Find where the given text appears and provide that cell's center as (X, Y) coordinate. 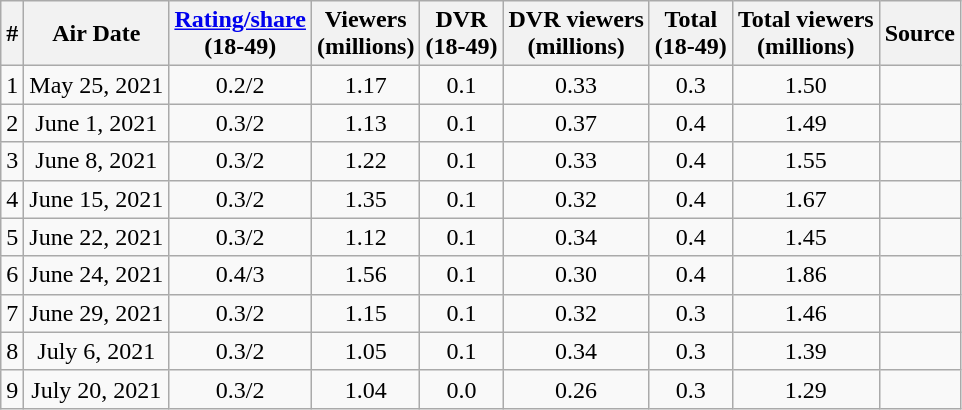
7 (12, 313)
Rating/share(18-49) (240, 34)
Total(18-49) (690, 34)
Total viewers(millions) (806, 34)
July 6, 2021 (96, 351)
1.50 (806, 85)
1 (12, 85)
0.37 (576, 123)
0.0 (462, 389)
1.45 (806, 237)
1.49 (806, 123)
3 (12, 161)
0.2/2 (240, 85)
1.39 (806, 351)
1.67 (806, 199)
6 (12, 275)
June 24, 2021 (96, 275)
0.4/3 (240, 275)
June 29, 2021 (96, 313)
May 25, 2021 (96, 85)
# (12, 34)
2 (12, 123)
1.56 (366, 275)
1.35 (366, 199)
DVR viewers(millions) (576, 34)
1.04 (366, 389)
4 (12, 199)
1.13 (366, 123)
5 (12, 237)
1.15 (366, 313)
1.05 (366, 351)
1.55 (806, 161)
9 (12, 389)
June 8, 2021 (96, 161)
8 (12, 351)
0.26 (576, 389)
1.86 (806, 275)
June 1, 2021 (96, 123)
July 20, 2021 (96, 389)
1.17 (366, 85)
Air Date (96, 34)
1.12 (366, 237)
0.30 (576, 275)
1.46 (806, 313)
Source (920, 34)
Viewers(millions) (366, 34)
June 22, 2021 (96, 237)
DVR(18-49) (462, 34)
June 15, 2021 (96, 199)
1.29 (806, 389)
1.22 (366, 161)
